Identify which cell holds the provided text, then report its [X, Y] central coordinate. 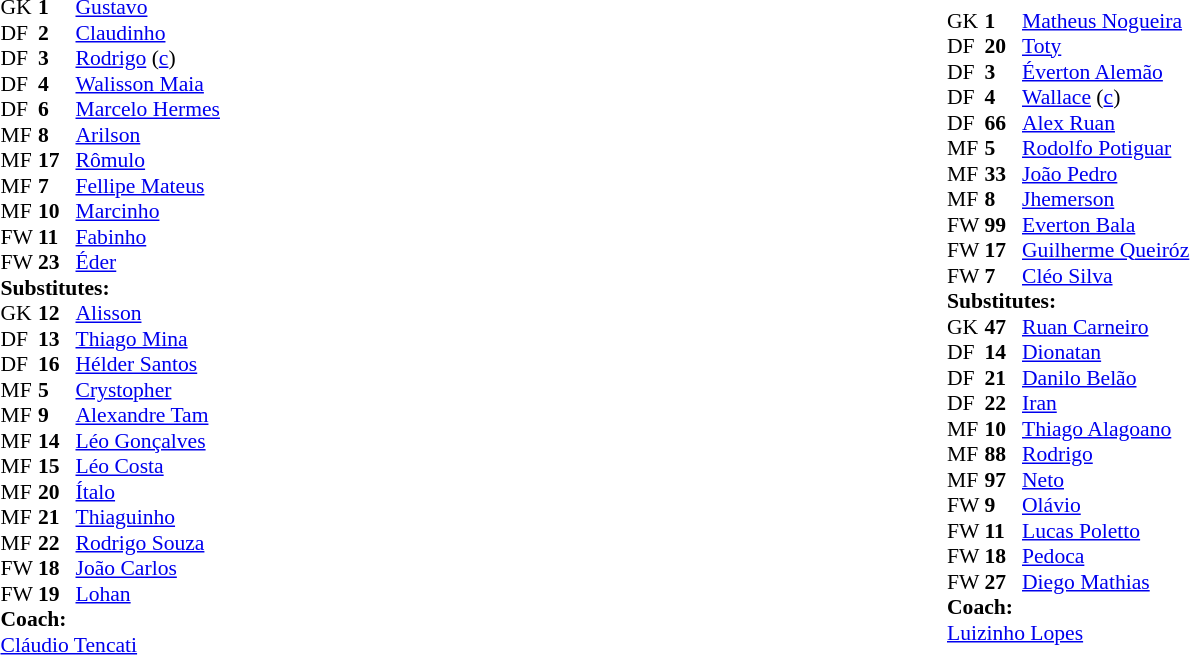
Rodrigo Souza [148, 543]
Ítalo [148, 492]
Iran [1106, 403]
Cléo Silva [1106, 275]
Guilherme Queiróz [1106, 250]
Thiaguinho [148, 517]
12 [57, 313]
Marcinho [148, 211]
Neto [1106, 479]
João Carlos [148, 569]
Fabinho [148, 237]
Thiago Mina [148, 339]
Alexandre Tam [148, 415]
Arilson [148, 135]
6 [57, 109]
97 [1003, 479]
Rodrigo (c) [148, 59]
Diego Mathias [1106, 581]
88 [1003, 454]
Rômulo [148, 161]
Everton Bala [1106, 224]
Hélder Santos [148, 365]
Claudinho [148, 33]
Jhemerson [1106, 199]
15 [57, 467]
Dionatan [1106, 352]
66 [1003, 122]
19 [57, 594]
47 [1003, 326]
Alisson [148, 313]
2 [57, 33]
Léo Gonçalves [148, 441]
Rodrigo [1106, 454]
16 [57, 365]
Marcelo Hermes [148, 109]
Danilo Belão [1106, 377]
Olávio [1106, 505]
27 [1003, 581]
Pedoca [1106, 556]
Matheus Nogueira [1106, 20]
Fellipe Mateus [148, 186]
Crystopher [148, 390]
Lohan [148, 594]
23 [57, 263]
Thiago Alagoano [1106, 428]
Alex Ruan [1106, 122]
João Pedro [1106, 173]
1 [1003, 20]
33 [1003, 173]
Ruan Carneiro [1106, 326]
13 [57, 339]
Éder [148, 263]
Toty [1106, 46]
Lucas Poletto [1106, 530]
Luizinho Lopes [1068, 632]
99 [1003, 224]
Léo Costa [148, 467]
Rodolfo Potiguar [1106, 148]
Éverton Alemão [1106, 71]
Wallace (c) [1106, 97]
Walisson Maia [148, 84]
